Locate the cell with the specified text and output its (X, Y) center coordinate. 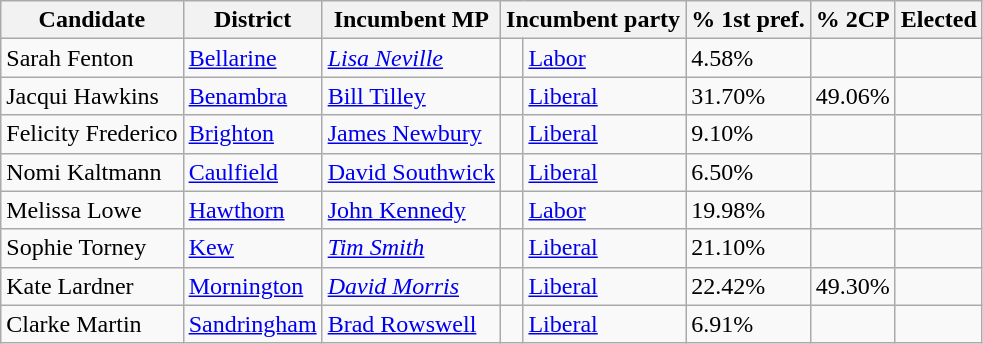
James Newbury (411, 134)
Sandringham (252, 324)
Incumbent party (594, 20)
Melissa Lowe (92, 210)
Benambra (252, 96)
David Southwick (411, 172)
49.06% (852, 96)
19.98% (748, 210)
Jacqui Hawkins (92, 96)
Kate Lardner (92, 286)
Hawthorn (252, 210)
Bill Tilley (411, 96)
Mornington (252, 286)
Kew (252, 248)
David Morris (411, 286)
Incumbent MP (411, 20)
22.42% (748, 286)
Tim Smith (411, 248)
Candidate (92, 20)
4.58% (748, 58)
% 2CP (852, 20)
Elected (938, 20)
Brad Rowswell (411, 324)
Sophie Torney (92, 248)
District (252, 20)
31.70% (748, 96)
John Kennedy (411, 210)
Bellarine (252, 58)
% 1st pref. (748, 20)
9.10% (748, 134)
Clarke Martin (92, 324)
Brighton (252, 134)
6.91% (748, 324)
Sarah Fenton (92, 58)
6.50% (748, 172)
Nomi Kaltmann (92, 172)
Lisa Neville (411, 58)
21.10% (748, 248)
Caulfield (252, 172)
Felicity Frederico (92, 134)
49.30% (852, 286)
